Return [x, y] of the center of cell containing provided text 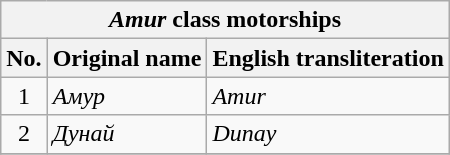
English transliteration [328, 58]
Dunay [328, 134]
Original name [127, 58]
No. [24, 58]
2 [24, 134]
Амур [127, 96]
1 [24, 96]
Дунай [127, 134]
Amur [328, 96]
Amur class motorships [226, 20]
